For the text-containing cell, return its midpoint in (X, Y) coordinate format. 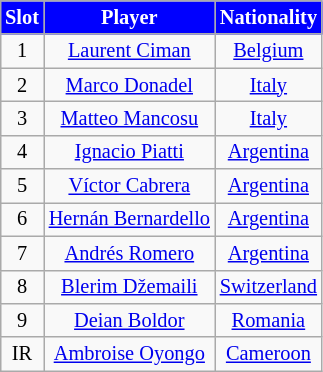
Switzerland (268, 287)
IR (22, 354)
6 (22, 219)
Marco Donadel (130, 85)
Player (130, 17)
Andrés Romero (130, 253)
7 (22, 253)
Romania (268, 320)
Matteo Mancosu (130, 118)
Cameroon (268, 354)
3 (22, 118)
2 (22, 85)
Belgium (268, 51)
9 (22, 320)
8 (22, 287)
4 (22, 152)
Víctor Cabrera (130, 186)
5 (22, 186)
Blerim Džemaili (130, 287)
Laurent Ciman (130, 51)
Nationality (268, 17)
Ambroise Oyongo (130, 354)
Deian Boldor (130, 320)
Ignacio Piatti (130, 152)
1 (22, 51)
Hernán Bernardello (130, 219)
Slot (22, 17)
